Return (X, Y) of the center of cell containing provided text 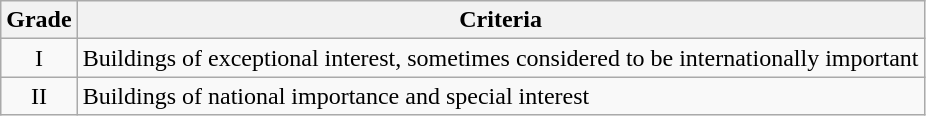
Grade (39, 20)
Buildings of exceptional interest, sometimes considered to be internationally important (500, 58)
Criteria (500, 20)
II (39, 96)
I (39, 58)
Buildings of national importance and special interest (500, 96)
